Find where the given text appears and provide that cell's center as (x, y) coordinate. 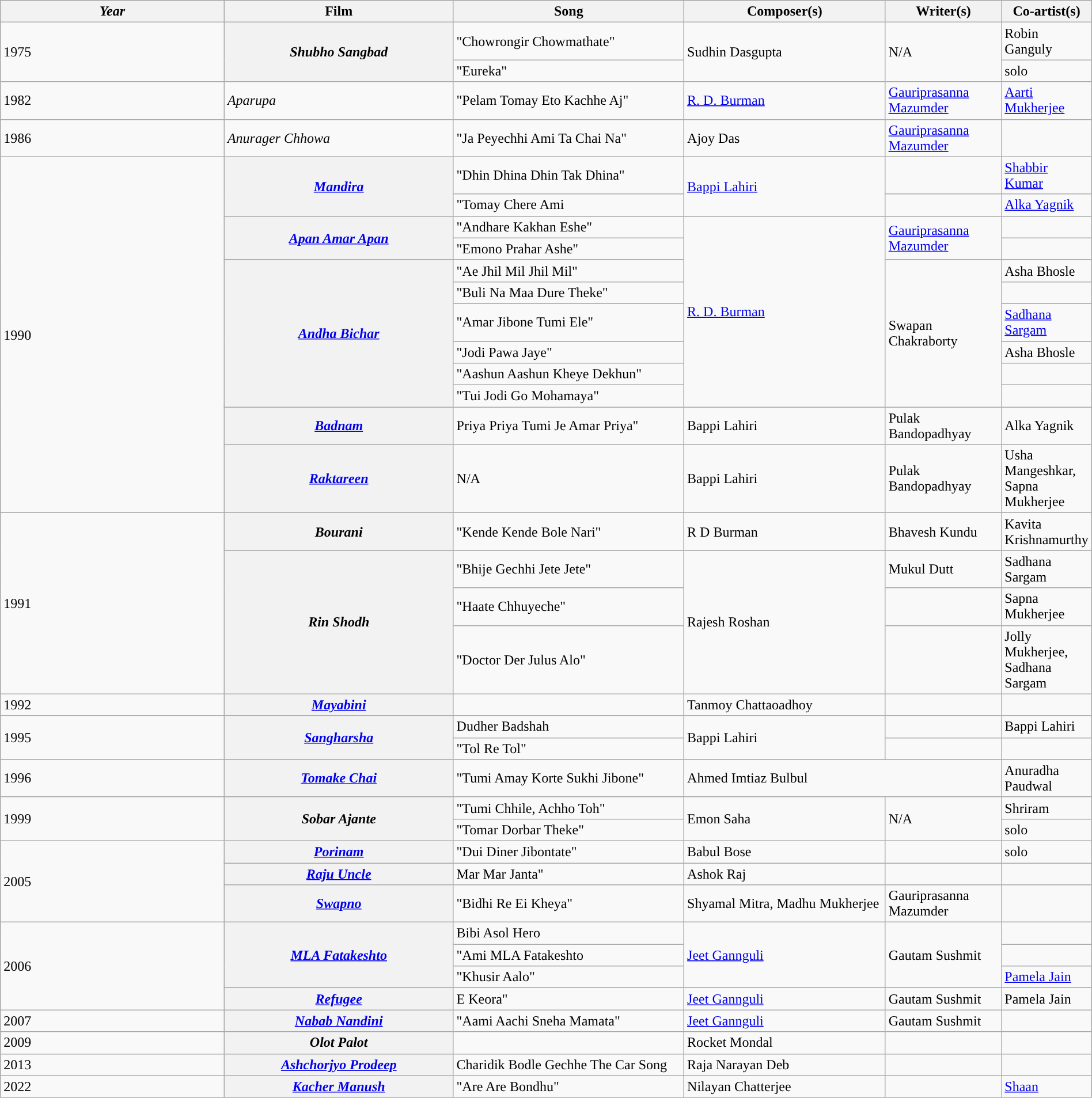
Mayabini (339, 705)
Bibi Asol Hero (569, 933)
R D Burman (785, 532)
"Tumi Amay Korte Sukhi Jibone" (569, 778)
"Kende Kende Bole Nari" (569, 532)
Bourani (339, 532)
Usha Mangeshkar, Sapna Mukherjee (1046, 479)
Sobar Ajante (339, 819)
Co-artist(s) (1046, 12)
"Jodi Pawa Jaye" (569, 352)
2006 (113, 966)
Anuradha Paudwal (1046, 778)
Swapno (339, 904)
E Keora" (569, 999)
Mandira (339, 187)
Shaan (1046, 1086)
1996 (113, 778)
2009 (113, 1043)
"Tumi Chhile, Achho Toh" (569, 808)
Nabab Nandini (339, 1021)
Shriram (1046, 808)
"Chowrongir Chowmathate" (569, 41)
"Bidhi Re Ei Kheya" (569, 904)
Refugee (339, 999)
Rin Shodh (339, 622)
Raju Uncle (339, 873)
"Tomar Dorbar Theke" (569, 830)
Composer(s) (785, 12)
Emon Saha (785, 819)
Badnam (339, 426)
"Andhare Kakhan Eshe" (569, 227)
1991 (113, 603)
Tomake Chai (339, 778)
2007 (113, 1021)
"Are Are Bondhu" (569, 1086)
MLA Fatakeshto (339, 955)
Ashok Raj (785, 873)
Mukul Dutt (943, 569)
"Buli Na Maa Dure Theke" (569, 292)
Robin Ganguly (1046, 41)
Rajesh Roshan (785, 622)
Priya Priya Tumi Je Amar Priya" (569, 426)
"Dhin Dhina Dhin Tak Dhina" (569, 175)
Dudher Badshah (569, 727)
"Bhije Gechhi Jete Jete" (569, 569)
1975 (113, 52)
Babul Bose (785, 852)
Porinam (339, 852)
1990 (113, 335)
Raja Narayan Deb (785, 1065)
"Pelam Tomay Eto Kachhe Aj" (569, 100)
Ahmed Imtiaz Bulbul (843, 778)
Ajoy Das (785, 138)
"Khusir Aalo" (569, 977)
"Tomay Chere Ami (569, 205)
Writer(s) (943, 12)
Tanmoy Chattaoadhoy (785, 705)
Bhavesh Kundu (943, 532)
2005 (113, 881)
"Ja Peyechhi Ami Ta Chai Na" (569, 138)
Anurager Chhowa (339, 138)
1992 (113, 705)
Aparupa (339, 100)
Film (339, 12)
Apan Amar Apan (339, 238)
Jolly Mukherjee, Sadhana Sargam (1046, 660)
Shubho Sangbad (339, 52)
Year (113, 12)
"Doctor Der Julus Alo" (569, 660)
1982 (113, 100)
Kavita Krishnamurthy (1046, 532)
"Dui Diner Jibontate" (569, 852)
Shyamal Mitra, Madhu Mukherjee (785, 904)
Swapan Chakraborty (943, 333)
2013 (113, 1065)
Song (569, 12)
Raktareen (339, 479)
1999 (113, 819)
"Amar Jibone Tumi Ele" (569, 322)
Mar Mar Janta" (569, 873)
"Aashun Aashun Kheye Dekhun" (569, 374)
Ashchorjyo Prodeep (339, 1065)
1995 (113, 738)
1986 (113, 138)
"Tui Jodi Go Mohamaya" (569, 396)
Andha Bichar (339, 333)
"Ae Jhil Mil Jhil Mil" (569, 271)
Kacher Manush (339, 1086)
Sudhin Dasgupta (785, 52)
"Aami Aachi Sneha Mamata" (569, 1021)
Nilayan Chatterjee (785, 1086)
Charidik Bodle Gechhe The Car Song (569, 1065)
"Ami MLA Fatakeshto (569, 955)
"Haate Chhuyeche" (569, 607)
Aarti Mukherjee (1046, 100)
"Eureka" (569, 71)
"Emono Prahar Ashe" (569, 249)
Shabbir Kumar (1046, 175)
Olot Palot (339, 1043)
Sangharsha (339, 738)
Sapna Mukherjee (1046, 607)
"Tol Re Tol" (569, 749)
Rocket Mondal (785, 1043)
2022 (113, 1086)
